Provide the [X, Y] coordinate of the cell's center where the given text is located.  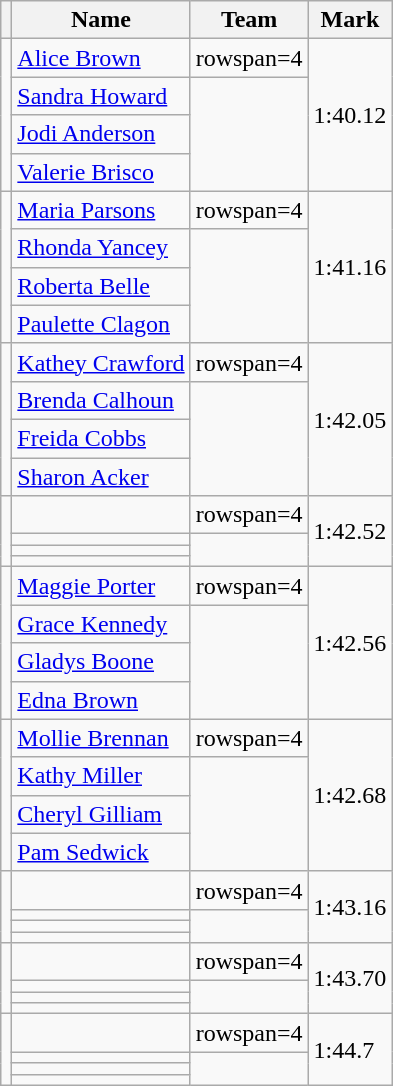
Paulette Clagon [101, 324]
Gladys Boone [101, 662]
Alice Brown [101, 58]
Brenda Calhoun [101, 400]
1:42.05 [350, 419]
1:42.56 [350, 643]
1:42.68 [350, 795]
Team [249, 20]
1:41.16 [350, 267]
Edna Brown [101, 700]
Grace Kennedy [101, 624]
Mark [350, 20]
Roberta Belle [101, 286]
1:44.7 [350, 1050]
1:43.16 [350, 906]
Maria Parsons [101, 210]
Valerie Brisco [101, 172]
1:40.12 [350, 115]
Kathey Crawford [101, 362]
Name [101, 20]
Sandra Howard [101, 96]
Mollie Brennan [101, 738]
Maggie Porter [101, 586]
Rhonda Yancey [101, 248]
Pam Sedwick [101, 852]
1:43.70 [350, 978]
Sharon Acker [101, 477]
Freida Cobbs [101, 438]
Cheryl Gilliam [101, 814]
Jodi Anderson [101, 134]
1:42.52 [350, 532]
Kathy Miller [101, 776]
